Find where the given text appears and provide that cell's center as (x, y) coordinate. 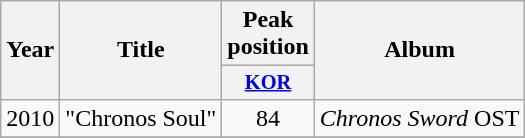
84 (268, 118)
Title (141, 50)
Album (420, 50)
KOR (268, 83)
Year (30, 50)
Peakposition (268, 34)
2010 (30, 118)
Chronos Sword OST (420, 118)
"Chronos Soul" (141, 118)
